Extract the (X, Y) coordinate from the center of the cell holding the provided text.  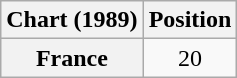
Position (190, 20)
Chart (1989) (72, 20)
France (72, 58)
20 (190, 58)
